Capture the cell that displays the provided text and extract its [X, Y] central coordinate. 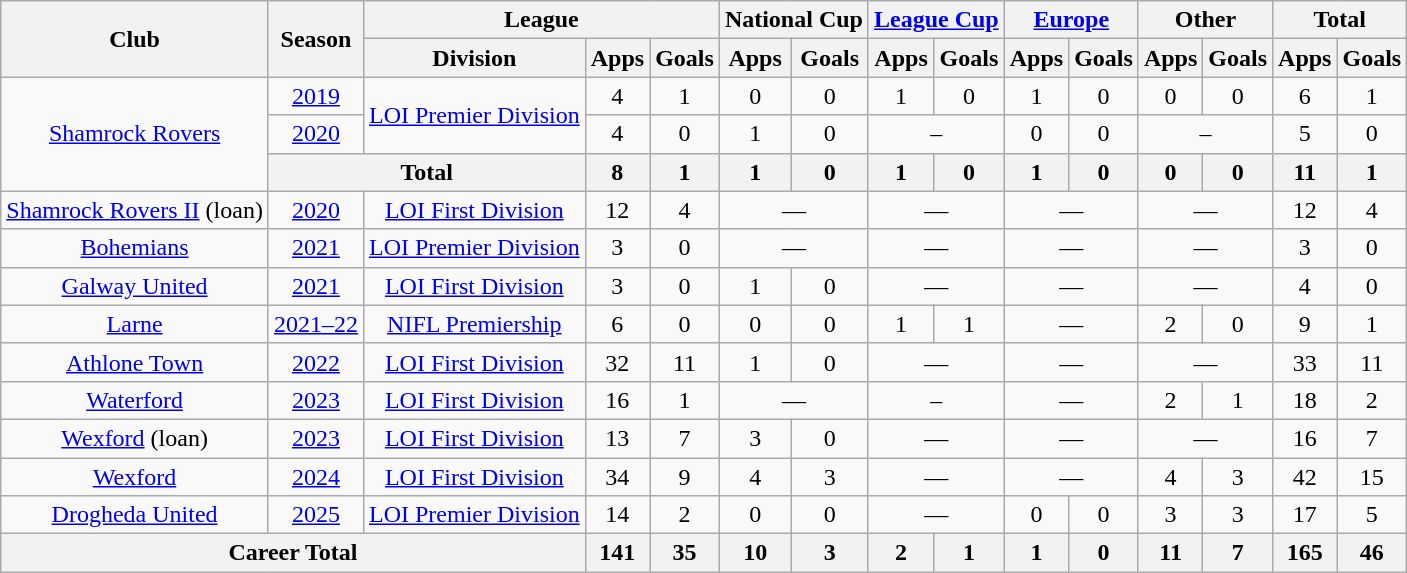
2021–22 [316, 324]
Season [316, 39]
2025 [316, 515]
Larne [135, 324]
35 [685, 553]
National Cup [794, 20]
Bohemians [135, 248]
33 [1305, 362]
Other [1205, 20]
42 [1305, 477]
Shamrock Rovers II (loan) [135, 210]
32 [617, 362]
Wexford (loan) [135, 438]
14 [617, 515]
18 [1305, 400]
2022 [316, 362]
2019 [316, 96]
141 [617, 553]
Galway United [135, 286]
17 [1305, 515]
2024 [316, 477]
Career Total [293, 553]
Wexford [135, 477]
8 [617, 172]
Shamrock Rovers [135, 134]
NIFL Premiership [474, 324]
13 [617, 438]
165 [1305, 553]
10 [755, 553]
15 [1372, 477]
34 [617, 477]
Europe [1071, 20]
Waterford [135, 400]
Club [135, 39]
46 [1372, 553]
League Cup [936, 20]
Drogheda United [135, 515]
Athlone Town [135, 362]
League [541, 20]
Division [474, 58]
